Output the (X, Y) coordinate of the center of the cell containing the given text.  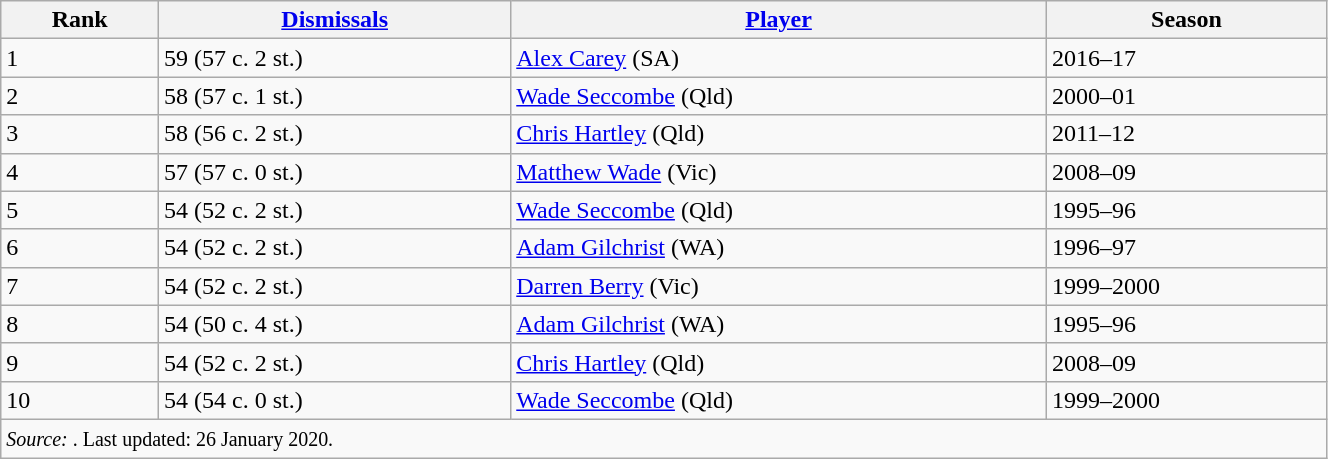
Player (779, 20)
4 (80, 172)
2016–17 (1186, 58)
10 (80, 400)
Darren Berry (Vic) (779, 286)
6 (80, 248)
2000–01 (1186, 96)
7 (80, 286)
59 (57 c. 2 st.) (335, 58)
Source: . Last updated: 26 January 2020. (664, 438)
8 (80, 324)
2 (80, 96)
Dismissals (335, 20)
58 (57 c. 1 st.) (335, 96)
Season (1186, 20)
5 (80, 210)
Alex Carey (SA) (779, 58)
Rank (80, 20)
58 (56 c. 2 st.) (335, 134)
54 (54 c. 0 st.) (335, 400)
1996–97 (1186, 248)
57 (57 c. 0 st.) (335, 172)
9 (80, 362)
Matthew Wade (Vic) (779, 172)
54 (50 c. 4 st.) (335, 324)
2011–12 (1186, 134)
1 (80, 58)
3 (80, 134)
